Extract the [X, Y] coordinate from the center of the cell holding the provided text.  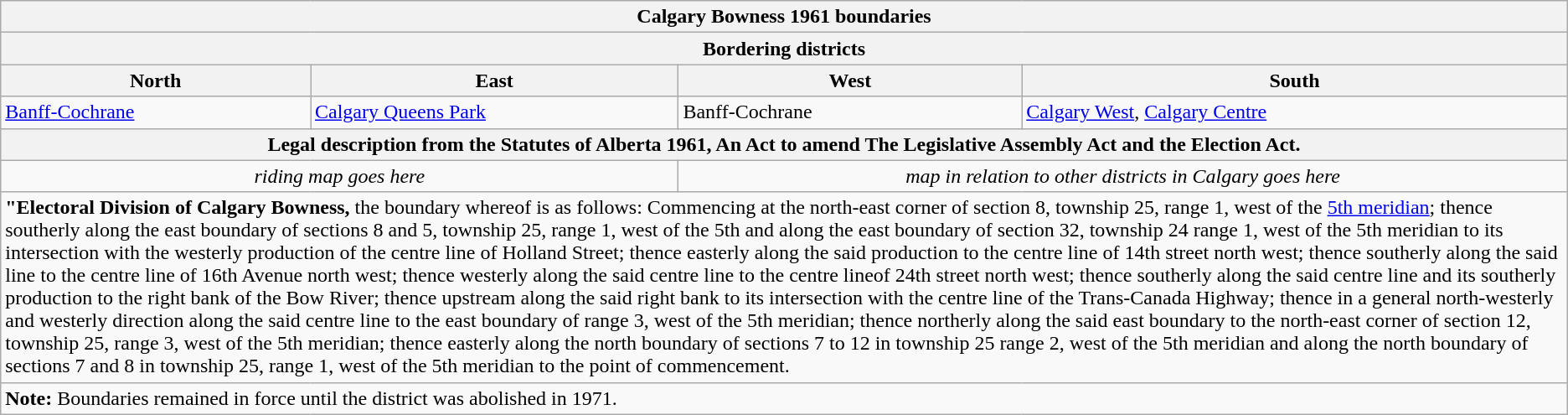
Note: Boundaries remained in force until the district was abolished in 1971. [784, 398]
Calgary West, Calgary Centre [1295, 112]
South [1295, 80]
North [156, 80]
Calgary Bowness 1961 boundaries [784, 17]
Calgary Queens Park [494, 112]
Bordering districts [784, 49]
riding map goes here [340, 176]
East [494, 80]
West [850, 80]
Legal description from the Statutes of Alberta 1961, An Act to amend The Legislative Assembly Act and the Election Act. [784, 144]
map in relation to other districts in Calgary goes here [1122, 176]
